Extract the (x, y) coordinate from the center of the cell holding the provided text.  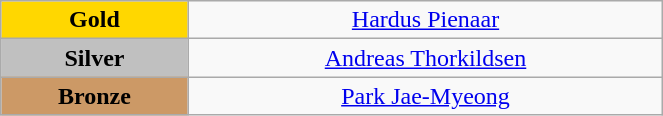
Gold (94, 20)
Bronze (94, 96)
Hardus Pienaar (426, 20)
Silver (94, 58)
Park Jae-Myeong (426, 96)
Andreas Thorkildsen (426, 58)
